Scan for the cell matching the given text and deliver its (x, y) coordinate at center. 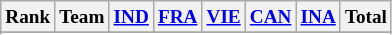
Total (366, 17)
Team (82, 17)
Rank (28, 17)
INA (318, 17)
IND (131, 17)
FRA (178, 17)
CAN (270, 17)
VIE (224, 17)
